Determine the [X, Y] coordinate at the center of the cell enclosing the given text.  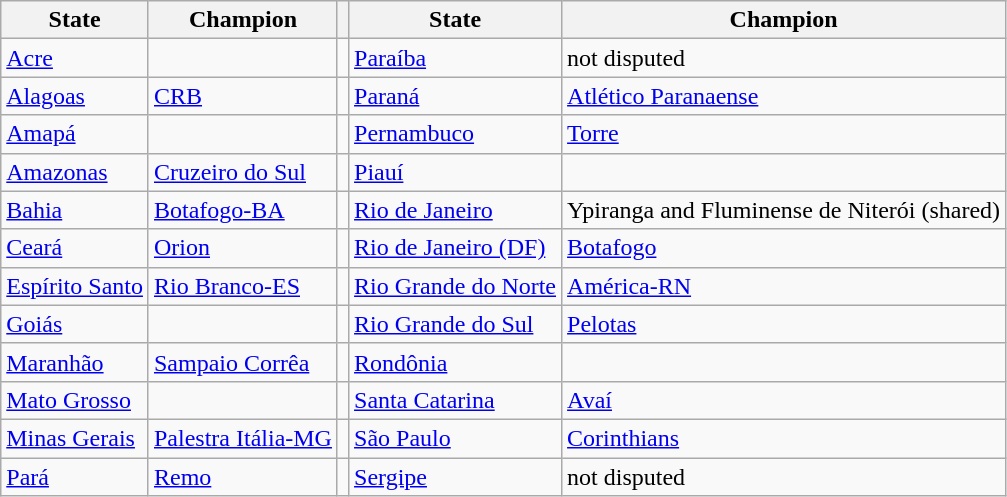
Pará [75, 477]
Santa Catarina [456, 400]
Remo [242, 477]
Cruzeiro do Sul [242, 172]
Amazonas [75, 172]
Rio de Janeiro [456, 210]
Ceará [75, 248]
Sampaio Corrêa [242, 362]
Avaí [784, 400]
Bahia [75, 210]
Mato Grosso [75, 400]
CRB [242, 96]
Rio de Janeiro (DF) [456, 248]
América-RN [784, 286]
Rio Grande do Sul [456, 324]
Torre [784, 134]
Rondônia [456, 362]
Ypiranga and Fluminense de Niterói (shared) [784, 210]
Maranhão [75, 362]
Paraná [456, 96]
Botafogo [784, 248]
Acre [75, 58]
Minas Gerais [75, 438]
Pernambuco [456, 134]
Rio Grande do Norte [456, 286]
Sergipe [456, 477]
Rio Branco-ES [242, 286]
Palestra Itália-MG [242, 438]
Espírito Santo [75, 286]
Atlético Paranaense [784, 96]
Paraíba [456, 58]
Orion [242, 248]
Goiás [75, 324]
São Paulo [456, 438]
Corinthians [784, 438]
Piauí [456, 172]
Botafogo-BA [242, 210]
Pelotas [784, 324]
Amapá [75, 134]
Alagoas [75, 96]
